Search for the cell housing the specified text and yield its (X, Y) center coordinate. 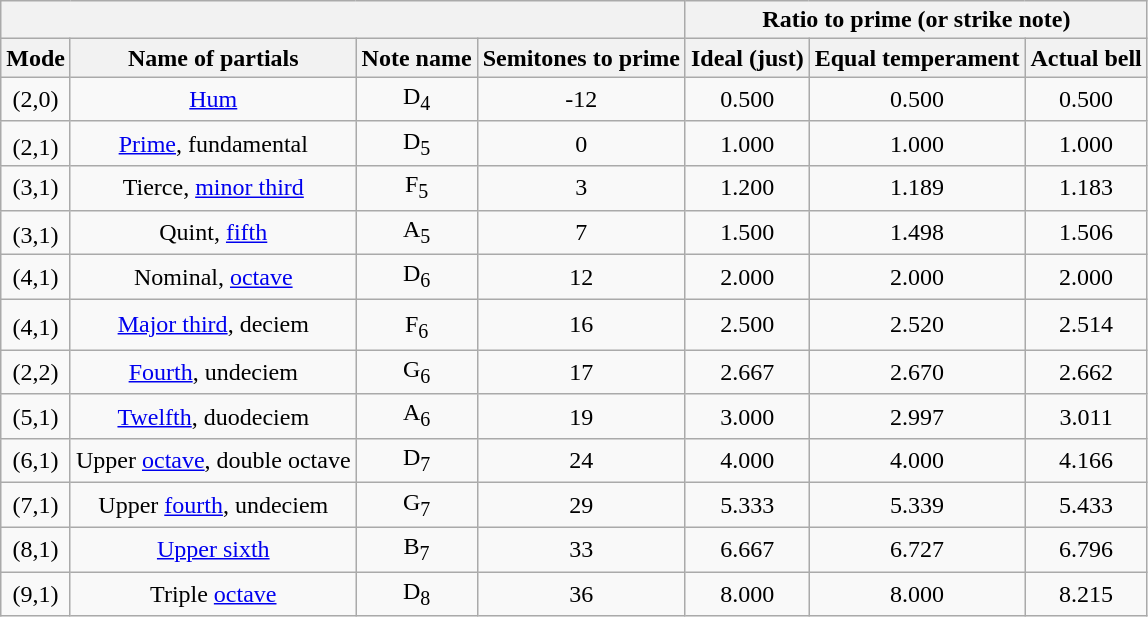
7 (581, 232)
2.997 (917, 416)
Hum (213, 99)
3.011 (1086, 416)
1.189 (917, 188)
D5 (416, 144)
Tierce, minor third (213, 188)
29 (581, 505)
2.514 (1086, 324)
(8,1) (36, 549)
2.520 (917, 324)
1.200 (747, 188)
Upper octave, double octave (213, 461)
A5 (416, 232)
5.333 (747, 505)
D8 (416, 594)
8.215 (1086, 594)
2.667 (747, 372)
(5,1) (36, 416)
D7 (416, 461)
12 (581, 277)
-12 (581, 99)
Triple octave (213, 594)
6.727 (917, 549)
Actual bell (1086, 58)
2.500 (747, 324)
1.498 (917, 232)
Equal temperament (917, 58)
Twelfth, duodeciem (213, 416)
3 (581, 188)
6.796 (1086, 549)
Upper sixth (213, 549)
Name of partials (213, 58)
2.662 (1086, 372)
(9,1) (36, 594)
G7 (416, 505)
5.339 (917, 505)
24 (581, 461)
1.183 (1086, 188)
(2,1) (36, 144)
Note name (416, 58)
Major third, deciem (213, 324)
2.670 (917, 372)
Fourth, undeciem (213, 372)
36 (581, 594)
(7,1) (36, 505)
0 (581, 144)
4.166 (1086, 461)
Nominal, octave (213, 277)
A6 (416, 416)
Prime, fundamental (213, 144)
16 (581, 324)
Quint, fifth (213, 232)
Ratio to prime (or strike note) (916, 20)
(6,1) (36, 461)
F6 (416, 324)
33 (581, 549)
17 (581, 372)
3.000 (747, 416)
(2,2) (36, 372)
B7 (416, 549)
5.433 (1086, 505)
Ideal (just) (747, 58)
D6 (416, 277)
Upper fourth, undeciem (213, 505)
1.506 (1086, 232)
D4 (416, 99)
1.500 (747, 232)
G6 (416, 372)
(2,0) (36, 99)
Mode (36, 58)
6.667 (747, 549)
19 (581, 416)
Semitones to prime (581, 58)
F5 (416, 188)
